Scan for the cell matching the given text and deliver its [x, y] coordinate at center. 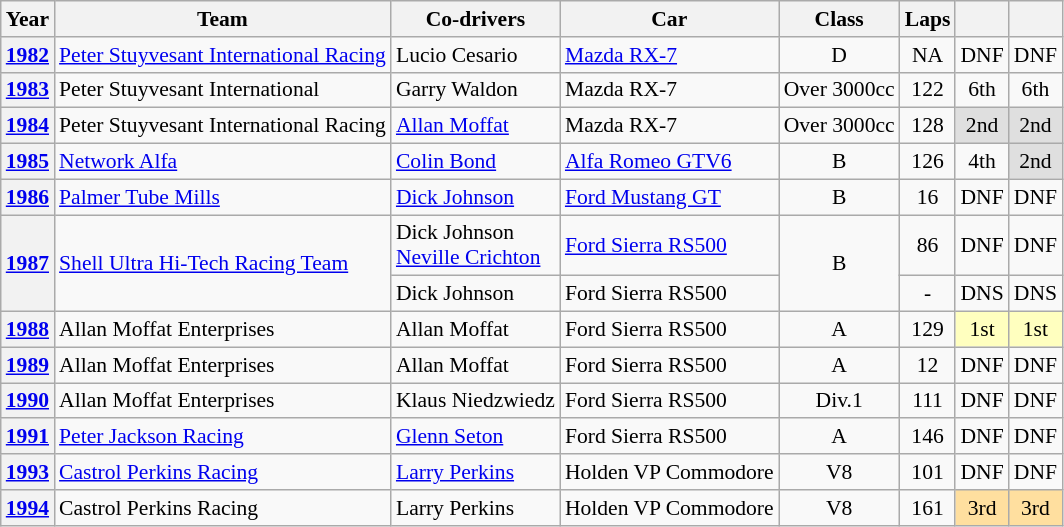
Dick Johnson Neville Crichton [476, 246]
Klaus Niedzwiedz [476, 401]
Ford Mustang GT [670, 197]
1990 [28, 401]
86 [928, 246]
Colin Bond [476, 162]
Laps [928, 19]
Car [670, 19]
D [840, 55]
Class [840, 19]
Shell Ultra Hi-Tech Racing Team [222, 264]
4th [982, 162]
1993 [28, 472]
111 [928, 401]
- [928, 294]
Lucio Cesario [476, 55]
1991 [28, 437]
1988 [28, 330]
128 [928, 126]
Palmer Tube Mills [222, 197]
Peter Jackson Racing [222, 437]
129 [928, 330]
1989 [28, 365]
12 [928, 365]
Network Alfa [222, 162]
1986 [28, 197]
Alfa Romeo GTV6 [670, 162]
Peter Stuyvesant International [222, 90]
101 [928, 472]
122 [928, 90]
146 [928, 437]
161 [928, 508]
1983 [28, 90]
Team [222, 19]
1984 [28, 126]
Garry Waldon [476, 90]
1985 [28, 162]
NA [928, 55]
1994 [28, 508]
Div.1 [840, 401]
1982 [28, 55]
126 [928, 162]
Year [28, 19]
Glenn Seton [476, 437]
Co-drivers [476, 19]
16 [928, 197]
1987 [28, 264]
